Find where the given text appears and provide that cell's center as [x, y] coordinate. 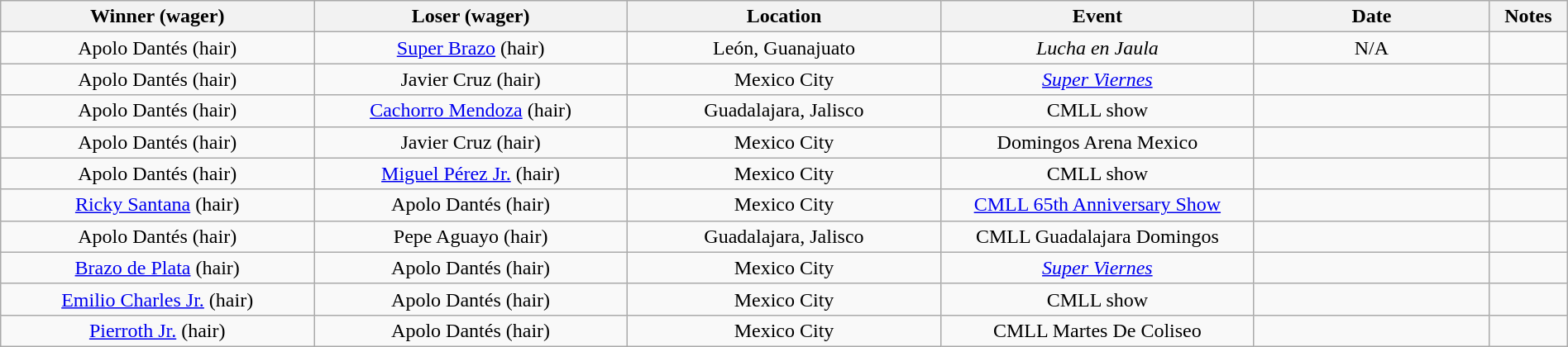
Loser (wager) [471, 17]
Domingos Arena Mexico [1097, 142]
León, Guanajuato [784, 48]
Super Brazo (hair) [471, 48]
CMLL Martes De Coliseo [1097, 330]
Brazo de Plata (hair) [157, 268]
Pierroth Jr. (hair) [157, 330]
Event [1097, 17]
Location [784, 17]
Cachorro Mendoza (hair) [471, 111]
Ricky Santana (hair) [157, 205]
Miguel Pérez Jr. (hair) [471, 173]
CMLL 65th Anniversary Show [1097, 205]
Emilio Charles Jr. (hair) [157, 299]
Pepe Aguayo (hair) [471, 236]
Notes [1528, 17]
CMLL Guadalajara Domingos [1097, 236]
N/A [1371, 48]
Lucha en Jaula [1097, 48]
Winner (wager) [157, 17]
Date [1371, 17]
